Locate the cell with the specified text and output its (x, y) center coordinate. 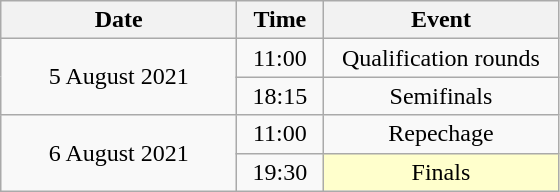
Time (280, 20)
Semifinals (441, 96)
Repechage (441, 134)
6 August 2021 (119, 153)
19:30 (280, 172)
5 August 2021 (119, 77)
Date (119, 20)
Event (441, 20)
18:15 (280, 96)
Finals (441, 172)
Qualification rounds (441, 58)
